Scan for the cell matching the given text and deliver its (x, y) coordinate at center. 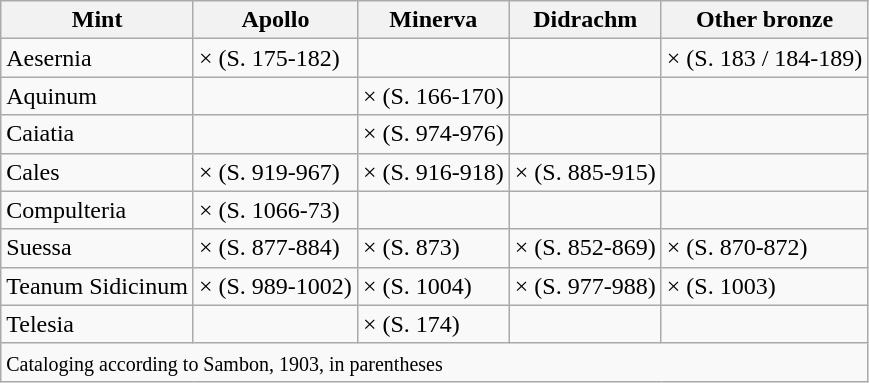
× (S. 989-1002) (275, 286)
× (S. 175-182) (275, 58)
× (S. 174) (433, 324)
× (S. 977-988) (585, 286)
Teanum Sidicinum (98, 286)
Other bronze (764, 20)
Aquinum (98, 96)
× (S. 877-884) (275, 248)
× (S. 885-915) (585, 172)
Cataloging according to Sambon, 1903, in parentheses (434, 362)
× (S. 852-869) (585, 248)
Cales (98, 172)
Aesernia (98, 58)
× (S. 1003) (764, 286)
Compulteria (98, 210)
× (S. 1066-73) (275, 210)
Didrachm (585, 20)
× (S. 916-918) (433, 172)
× (S. 974-976) (433, 134)
× (S. 166-170) (433, 96)
Minerva (433, 20)
Telesia (98, 324)
Mint (98, 20)
Caiatia (98, 134)
× (S. 1004) (433, 286)
× (S. 873) (433, 248)
Apollo (275, 20)
× (S. 183 / 184-189) (764, 58)
× (S. 919-967) (275, 172)
Suessa (98, 248)
× (S. 870-872) (764, 248)
